Output the (X, Y) coordinate of the center of the cell containing the given text.  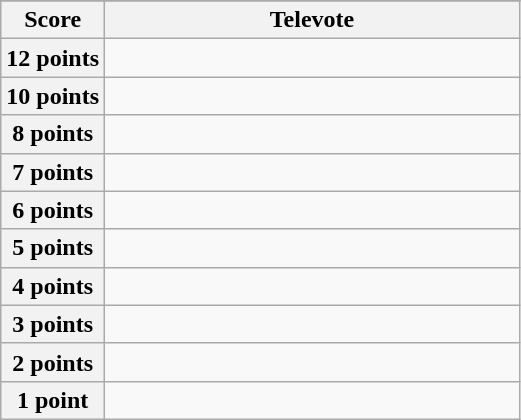
10 points (53, 96)
8 points (53, 134)
3 points (53, 324)
Televote (312, 20)
6 points (53, 210)
4 points (53, 286)
2 points (53, 362)
5 points (53, 248)
7 points (53, 172)
Score (53, 20)
12 points (53, 58)
1 point (53, 400)
